Identify which cell holds the provided text, then report its [x, y] central coordinate. 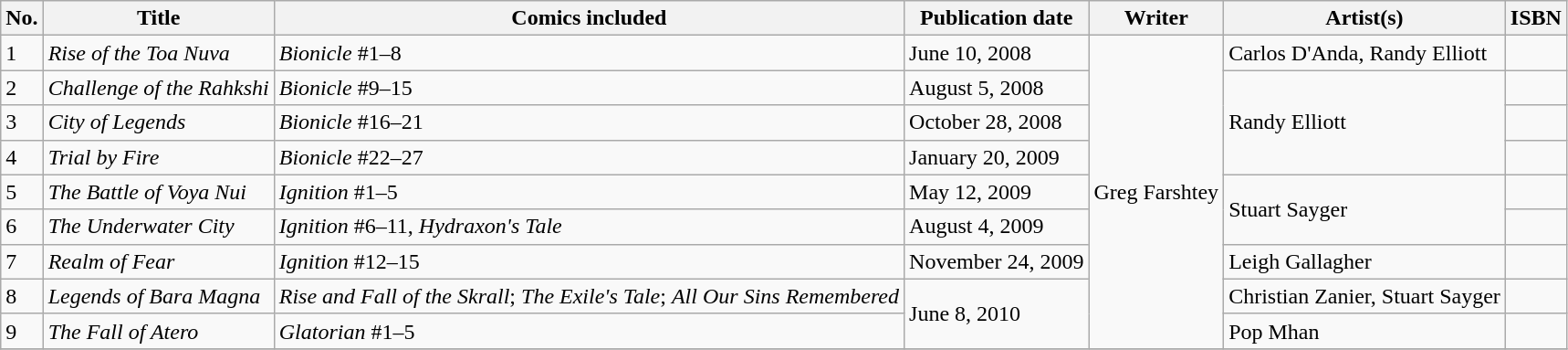
January 20, 2009 [997, 157]
Comics included [589, 18]
Bionicle #22–27 [589, 157]
Ignition #6–11, Hydraxon's Tale [589, 227]
1 [22, 53]
Legends of Bara Magna [159, 296]
2 [22, 88]
May 12, 2009 [997, 192]
Christian Zanier, Stuart Sayger [1365, 296]
7 [22, 261]
Title [159, 18]
Bionicle #1–8 [589, 53]
The Underwater City [159, 227]
Ignition #12–15 [589, 261]
November 24, 2009 [997, 261]
The Fall of Atero [159, 331]
Ignition #1–5 [589, 192]
ISBN [1535, 18]
Rise of the Toa Nuva [159, 53]
City of Legends [159, 122]
6 [22, 227]
Publication date [997, 18]
June 8, 2010 [997, 313]
3 [22, 122]
Bionicle #9–15 [589, 88]
The Battle of Voya Nui [159, 192]
Stuart Sayger [1365, 209]
Carlos D'Anda, Randy Elliott [1365, 53]
Writer [1156, 18]
Randy Elliott [1365, 122]
Pop Mhan [1365, 331]
August 4, 2009 [997, 227]
Greg Farshtey [1156, 192]
August 5, 2008 [997, 88]
Leigh Gallagher [1365, 261]
8 [22, 296]
Glatorian #1–5 [589, 331]
Artist(s) [1365, 18]
Trial by Fire [159, 157]
Realm of Fear [159, 261]
5 [22, 192]
June 10, 2008 [997, 53]
Bionicle #16–21 [589, 122]
October 28, 2008 [997, 122]
Challenge of the Rahkshi [159, 88]
4 [22, 157]
Rise and Fall of the Skrall; The Exile's Tale; All Our Sins Remembered [589, 296]
No. [22, 18]
9 [22, 331]
